Return [x, y] of the center of cell containing provided text 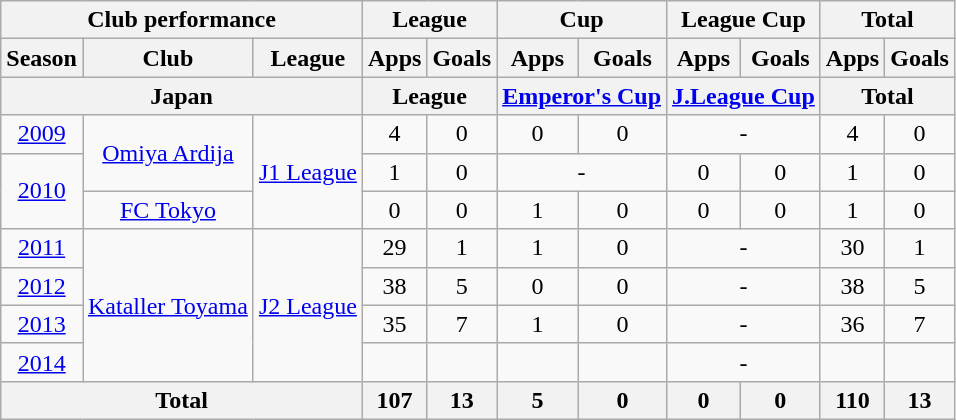
2012 [42, 286]
29 [394, 248]
Season [42, 58]
110 [852, 400]
J1 League [308, 172]
J2 League [308, 305]
J.League Cup [744, 96]
Club performance [182, 20]
Cup [582, 20]
2014 [42, 362]
FC Tokyo [168, 210]
Kataller Toyama [168, 305]
2010 [42, 191]
Club [168, 58]
2013 [42, 324]
35 [394, 324]
107 [394, 400]
Omiya Ardija [168, 153]
Emperor's Cup [582, 96]
League Cup [744, 20]
36 [852, 324]
2009 [42, 134]
Japan [182, 96]
30 [852, 248]
2011 [42, 248]
